Locate the cell with the specified text and output its [x, y] center coordinate. 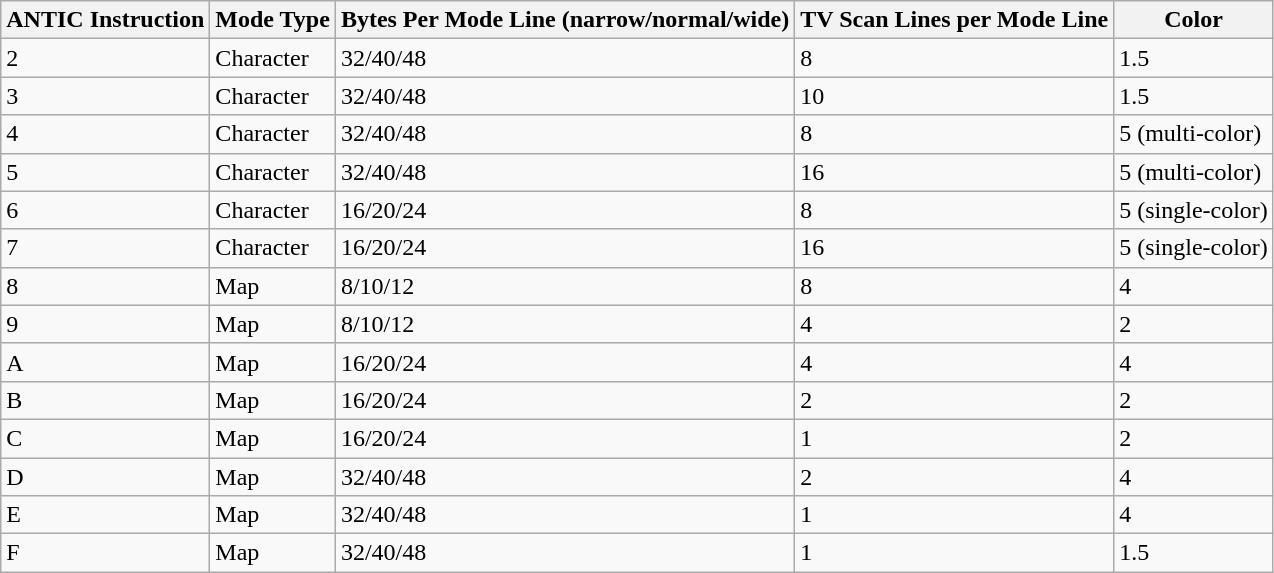
9 [106, 324]
Mode Type [273, 20]
E [106, 515]
Color [1194, 20]
6 [106, 210]
ANTIC Instruction [106, 20]
Bytes Per Mode Line (narrow/normal/wide) [564, 20]
TV Scan Lines per Mode Line [954, 20]
5 [106, 172]
D [106, 477]
C [106, 438]
3 [106, 96]
A [106, 362]
F [106, 553]
7 [106, 248]
10 [954, 96]
B [106, 400]
